Identify which cell holds the provided text, then report its (X, Y) central coordinate. 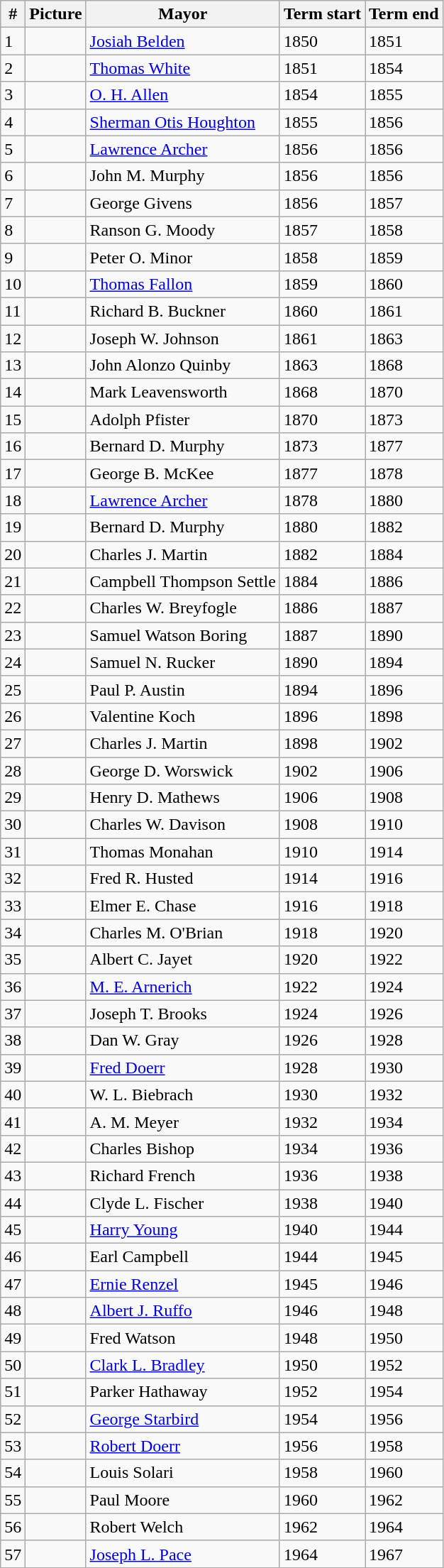
17 (13, 473)
Dan W. Gray (183, 1041)
Charles M. O'Brian (183, 933)
49 (13, 1338)
9 (13, 257)
2 (13, 68)
37 (13, 1014)
Richard French (183, 1175)
A. M. Meyer (183, 1122)
Paul Moore (183, 1500)
40 (13, 1095)
Valentine Koch (183, 716)
George B. McKee (183, 473)
Robert Welch (183, 1527)
22 (13, 608)
42 (13, 1148)
Thomas Monahan (183, 852)
19 (13, 527)
12 (13, 339)
46 (13, 1257)
43 (13, 1175)
55 (13, 1500)
Samuel Watson Boring (183, 635)
33 (13, 906)
Charles W. Breyfogle (183, 608)
Term end (404, 14)
Fred Doerr (183, 1068)
George Givens (183, 203)
26 (13, 716)
O. H. Allen (183, 95)
Ernie Renzel (183, 1284)
Josiah Belden (183, 41)
52 (13, 1419)
M. E. Arnerich (183, 987)
36 (13, 987)
48 (13, 1311)
Albert J. Ruffo (183, 1311)
30 (13, 825)
13 (13, 366)
18 (13, 500)
53 (13, 1446)
5 (13, 149)
54 (13, 1473)
29 (13, 798)
11 (13, 311)
16 (13, 446)
1967 (404, 1554)
Fred R. Husted (183, 879)
27 (13, 743)
7 (13, 203)
38 (13, 1041)
Clark L. Bradley (183, 1365)
25 (13, 689)
32 (13, 879)
Samuel N. Rucker (183, 662)
24 (13, 662)
George Starbird (183, 1419)
51 (13, 1392)
George D. Worswick (183, 770)
Term start (322, 14)
39 (13, 1068)
Elmer E. Chase (183, 906)
Fred Watson (183, 1338)
Robert Doerr (183, 1446)
Mayor (183, 14)
34 (13, 933)
Peter O. Minor (183, 257)
28 (13, 770)
35 (13, 960)
41 (13, 1122)
# (13, 14)
Thomas Fallon (183, 284)
Sherman Otis Houghton (183, 122)
Henry D. Mathews (183, 798)
20 (13, 554)
10 (13, 284)
Paul P. Austin (183, 689)
56 (13, 1527)
W. L. Biebrach (183, 1095)
Charles W. Davison (183, 825)
Charles Bishop (183, 1148)
57 (13, 1554)
Thomas White (183, 68)
15 (13, 420)
Louis Solari (183, 1473)
14 (13, 393)
45 (13, 1230)
1850 (322, 41)
Adolph Pfister (183, 420)
8 (13, 230)
Harry Young (183, 1230)
Clyde L. Fischer (183, 1203)
47 (13, 1284)
6 (13, 176)
4 (13, 122)
Joseph T. Brooks (183, 1014)
Joseph W. Johnson (183, 339)
23 (13, 635)
Richard B. Buckner (183, 311)
31 (13, 852)
Campbell Thompson Settle (183, 581)
Ranson G. Moody (183, 230)
1 (13, 41)
Picture (55, 14)
21 (13, 581)
44 (13, 1203)
John M. Murphy (183, 176)
Joseph L. Pace (183, 1554)
Albert C. Jayet (183, 960)
Earl Campbell (183, 1257)
3 (13, 95)
Mark Leavensworth (183, 393)
Parker Hathaway (183, 1392)
50 (13, 1365)
John Alonzo Quinby (183, 366)
